Pinpoint the cell where the given text exists, returning its [X, Y] midpoint coordinate. 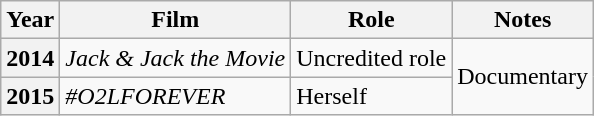
#O2LFOREVER [176, 96]
Herself [372, 96]
2015 [30, 96]
2014 [30, 58]
Role [372, 20]
Documentary [523, 77]
Uncredited role [372, 58]
Notes [523, 20]
Year [30, 20]
Jack & Jack the Movie [176, 58]
Film [176, 20]
